Pinpoint the cell where the given text exists, returning its (x, y) midpoint coordinate. 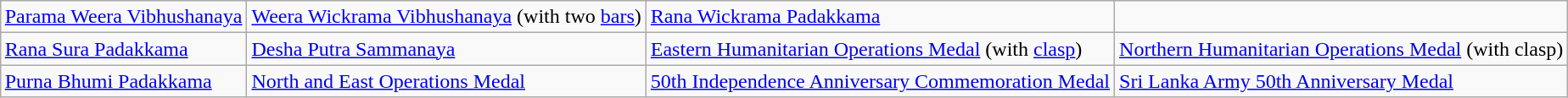
Purna Bhumi Padakkama (124, 81)
North and East Operations Medal (446, 81)
Eastern Humanitarian Operations Medal (with clasp) (880, 49)
Sri Lanka Army 50th Anniversary Medal (1341, 81)
Northern Humanitarian Operations Medal (with clasp) (1341, 49)
Weera Wickrama Vibhushanaya (with two bars) (446, 17)
Desha Putra Sammanaya (446, 49)
Parama Weera Vibhushanaya (124, 17)
50th Independence Anniversary Commemoration Medal (880, 81)
Rana Sura Padakkama (124, 49)
Rana Wickrama Padakkama (880, 17)
